Return the (x, y) coordinate for the center point of the cell that contains the specified text.  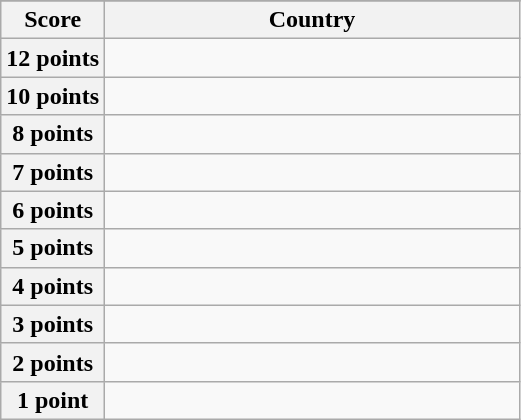
4 points (53, 286)
12 points (53, 58)
6 points (53, 210)
5 points (53, 248)
7 points (53, 172)
1 point (53, 400)
10 points (53, 96)
2 points (53, 362)
Score (53, 20)
8 points (53, 134)
Country (312, 20)
3 points (53, 324)
